Pinpoint the cell where the given text exists, returning its [X, Y] midpoint coordinate. 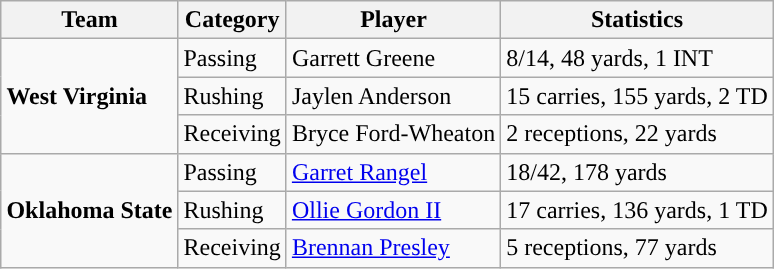
15 carries, 155 yards, 2 TD [638, 96]
18/42, 178 yards [638, 172]
Bryce Ford-Wheaton [393, 134]
Oklahoma State [90, 210]
8/14, 48 yards, 1 INT [638, 58]
Garrett Greene [393, 58]
Ollie Gordon II [393, 210]
Team [90, 20]
Category [232, 20]
Brennan Presley [393, 248]
5 receptions, 77 yards [638, 248]
Player [393, 20]
Statistics [638, 20]
17 carries, 136 yards, 1 TD [638, 210]
Garret Rangel [393, 172]
2 receptions, 22 yards [638, 134]
West Virginia [90, 96]
Jaylen Anderson [393, 96]
